Return (x, y) of the center of cell containing provided text 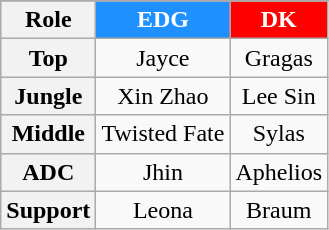
Jhin (163, 172)
EDG (163, 20)
Twisted Fate (163, 134)
Support (48, 210)
ADC (48, 172)
Leona (163, 210)
Jayce (163, 58)
Aphelios (279, 172)
Jungle (48, 96)
Top (48, 58)
Role (48, 20)
Lee Sin (279, 96)
Braum (279, 210)
Sylas (279, 134)
DK (279, 20)
Xin Zhao (163, 96)
Middle (48, 134)
Gragas (279, 58)
